Capture the cell that displays the provided text and extract its [X, Y] central coordinate. 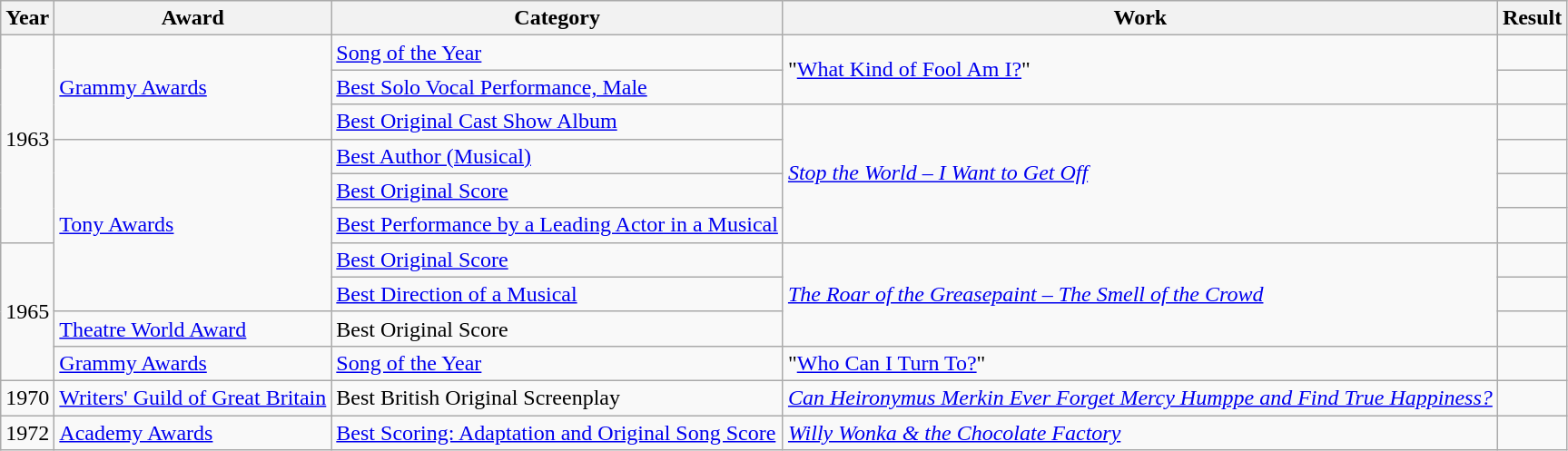
Work [1140, 18]
Best British Original Screenplay [557, 397]
1970 [27, 397]
Writers' Guild of Great Britain [192, 397]
Result [1532, 18]
Best Scoring: Adaptation and Original Song Score [557, 433]
"What Kind of Fool Am I?" [1140, 70]
1972 [27, 433]
Best Performance by a Leading Actor in a Musical [557, 225]
Stop the World – I Want to Get Off [1140, 173]
Best Direction of a Musical [557, 294]
Academy Awards [192, 433]
Theatre World Award [192, 328]
Year [27, 18]
Best Solo Vocal Performance, Male [557, 87]
1965 [27, 311]
Can Heironymus Merkin Ever Forget Mercy Humppe and Find True Happiness? [1140, 397]
"Who Can I Turn To?" [1140, 363]
Best Original Cast Show Album [557, 122]
Award [192, 18]
Willy Wonka & the Chocolate Factory [1140, 433]
1963 [27, 139]
Tony Awards [192, 225]
Category [557, 18]
Best Author (Musical) [557, 156]
The Roar of the Greasepaint – The Smell of the Crowd [1140, 294]
